Find where the given text appears and provide that cell's center as [X, Y] coordinate. 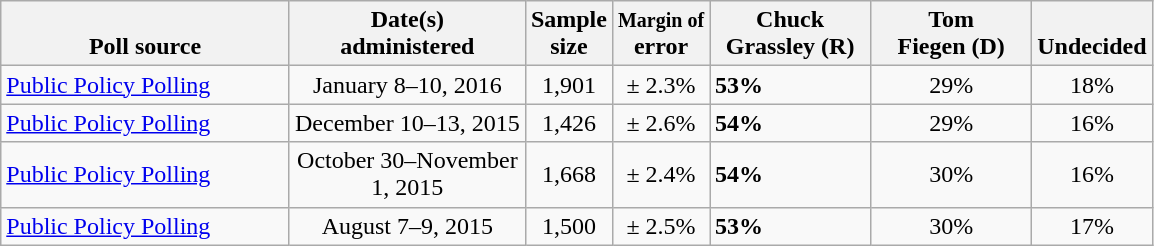
Samplesize [568, 34]
17% [1092, 226]
December 10–13, 2015 [407, 123]
± 2.3% [660, 85]
October 30–November 1, 2015 [407, 174]
Date(s)administered [407, 34]
August 7–9, 2015 [407, 226]
18% [1092, 85]
± 2.6% [660, 123]
Undecided [1092, 34]
1,500 [568, 226]
1,668 [568, 174]
± 2.4% [660, 174]
1,426 [568, 123]
Margin oferror [660, 34]
TomFiegen (D) [952, 34]
1,901 [568, 85]
± 2.5% [660, 226]
Poll source [146, 34]
January 8–10, 2016 [407, 85]
ChuckGrassley (R) [790, 34]
